Pinpoint the cell where the given text exists, returning its [x, y] midpoint coordinate. 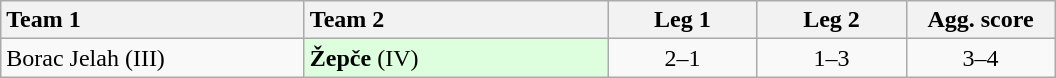
Leg 1 [682, 20]
Agg. score [980, 20]
1–3 [832, 58]
Team 1 [153, 20]
Leg 2 [832, 20]
Team 2 [456, 20]
Žepče (IV) [456, 58]
3–4 [980, 58]
Borac Jelah (III) [153, 58]
2–1 [682, 58]
